Return (x, y) of the center of cell containing provided text 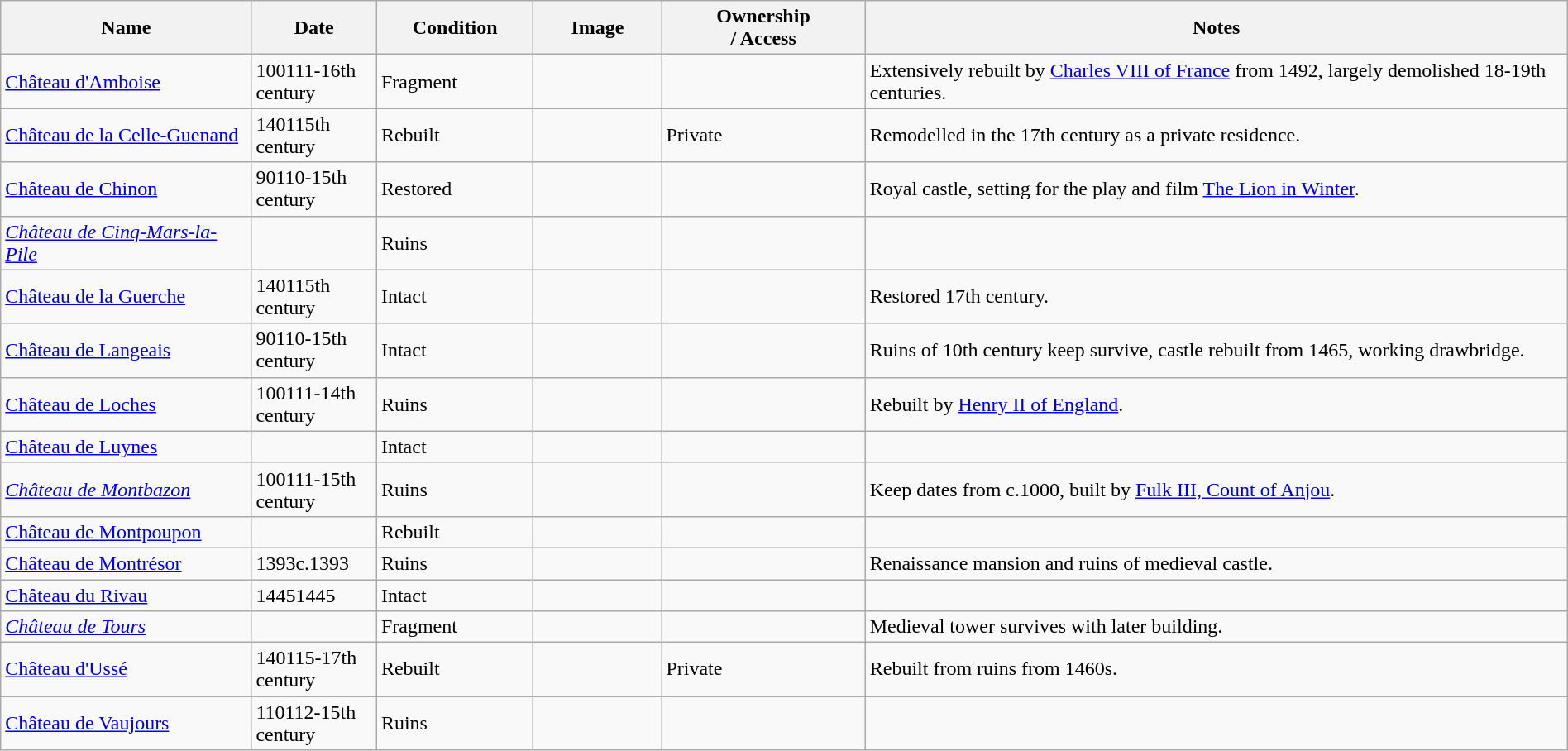
Name (126, 28)
Château de Montrésor (126, 563)
140115-17th century (314, 670)
Keep dates from c.1000, built by Fulk III, Count of Anjou. (1216, 490)
100111-15th century (314, 490)
Château d'Ussé (126, 670)
Image (597, 28)
Château de Vaujours (126, 723)
Rebuilt from ruins from 1460s. (1216, 670)
Château de Montbazon (126, 490)
Château de la Guerche (126, 296)
Ruins of 10th century keep survive, castle rebuilt from 1465, working drawbridge. (1216, 351)
100111-16th century (314, 81)
Château de Luynes (126, 447)
Rebuilt by Henry II of England. (1216, 404)
1393c.1393 (314, 563)
Notes (1216, 28)
Date (314, 28)
Château de Cinq-Mars-la-Pile (126, 243)
Renaissance mansion and ruins of medieval castle. (1216, 563)
110112-15th century (314, 723)
Château de Tours (126, 627)
Restored 17th century. (1216, 296)
Restored (455, 189)
Château de Chinon (126, 189)
Extensively rebuilt by Charles VIII of France from 1492, largely demolished 18-19th centuries. (1216, 81)
Château de Loches (126, 404)
Medieval tower survives with later building. (1216, 627)
Château de Montpoupon (126, 532)
14451445 (314, 595)
Ownership/ Access (763, 28)
Royal castle, setting for the play and film The Lion in Winter. (1216, 189)
Château de Langeais (126, 351)
Château d'Amboise (126, 81)
Condition (455, 28)
Château de la Celle-Guenand (126, 136)
Remodelled in the 17th century as a private residence. (1216, 136)
100111-14th century (314, 404)
Château du Rivau (126, 595)
